Return (x, y) of the center of cell containing provided text 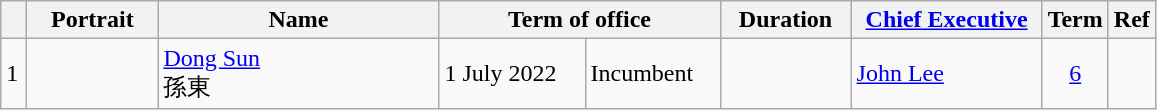
Ref (1132, 20)
Term of office (580, 20)
Chief Executive (946, 20)
1 July 2022 (512, 74)
Name (298, 20)
Term (1075, 20)
Duration (786, 20)
6 (1075, 74)
John Lee (946, 74)
Incumbent (652, 74)
Dong Sun孫東 (298, 74)
1 (14, 74)
Portrait (92, 20)
